Pinpoint the cell where the given text exists, returning its [X, Y] midpoint coordinate. 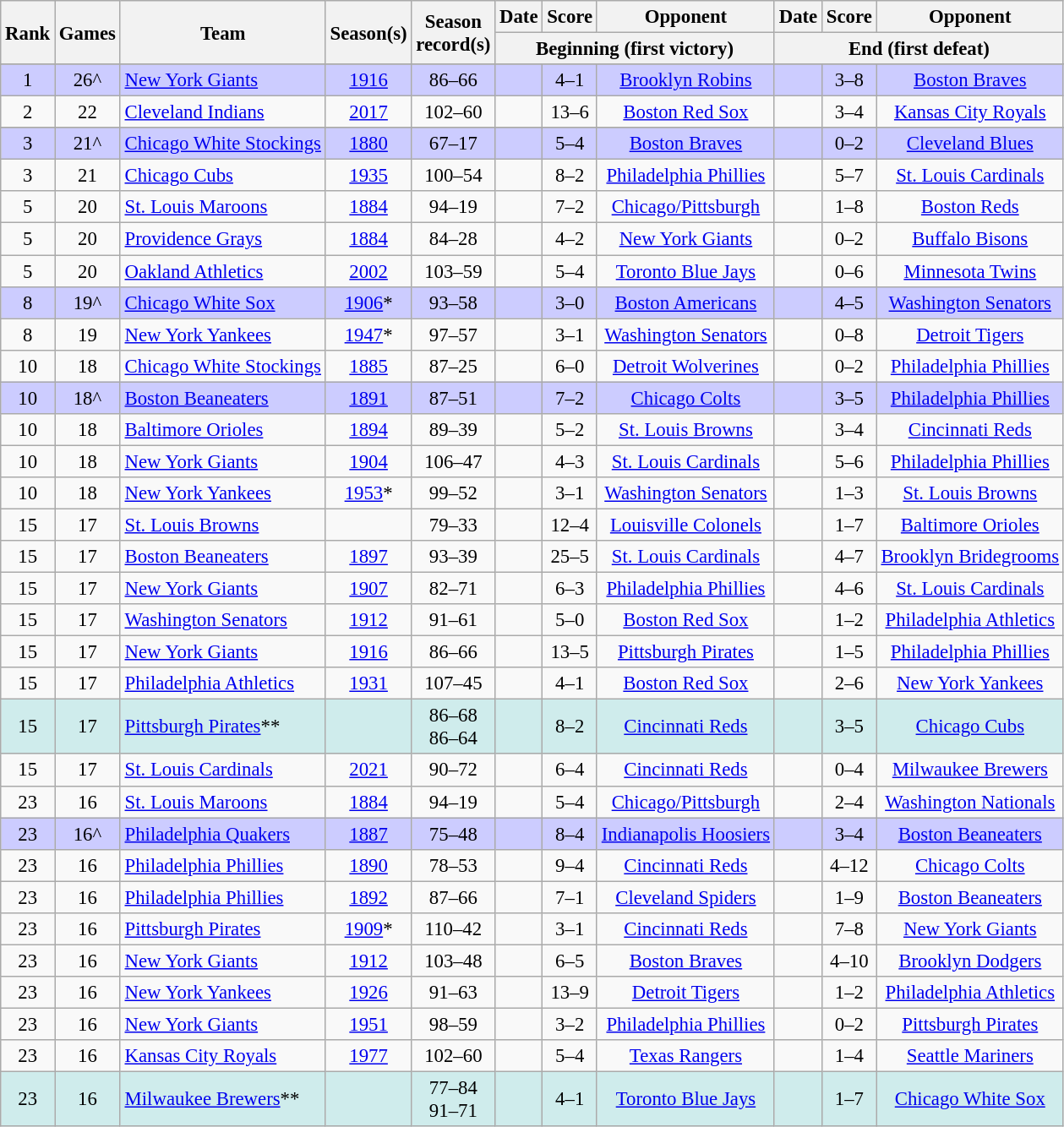
67–17 [453, 144]
Brooklyn Dodgers [970, 961]
89–39 [453, 430]
79–33 [453, 525]
98–59 [453, 1024]
4–3 [570, 461]
2002 [368, 271]
87–66 [453, 897]
21 [88, 176]
3–2 [570, 1024]
93–39 [453, 557]
4–12 [850, 865]
19^ [88, 302]
Buffalo Bisons [970, 239]
4–7 [850, 557]
5–0 [570, 620]
93–58 [453, 302]
Seattle Mariners [970, 1056]
1907 [368, 589]
78–53 [453, 865]
91–63 [453, 993]
7–1 [570, 897]
1909* [368, 929]
Philadelphia Quakers [223, 834]
1892 [368, 897]
6–5 [570, 961]
107–45 [453, 683]
1880 [368, 144]
Beginning (first victory) [636, 49]
7–8 [850, 929]
6–3 [570, 589]
Milwaukee Brewers [970, 770]
1906* [368, 302]
103–59 [453, 271]
82–71 [453, 589]
1894 [368, 430]
13–9 [570, 993]
1–5 [850, 652]
Texas Rangers [685, 1056]
5–6 [850, 461]
Providence Grays [223, 239]
Rank [28, 32]
22 [88, 112]
16^ [88, 834]
Washington Nationals [970, 802]
6–0 [570, 366]
4–2 [570, 239]
Boston Reds [970, 207]
1926 [368, 993]
Boston Americans [685, 302]
End (first defeat) [919, 49]
8–4 [570, 834]
110–42 [453, 929]
2021 [368, 770]
4–6 [850, 589]
1953* [368, 493]
2–4 [850, 802]
Cleveland Spiders [685, 897]
1890 [368, 865]
103–48 [453, 961]
77–8491–71 [453, 1100]
84–28 [453, 239]
1891 [368, 398]
Louisville Colonels [685, 525]
91–61 [453, 620]
1935 [368, 176]
75–48 [453, 834]
1885 [368, 366]
9–4 [570, 865]
1–9 [850, 897]
Season(s) [368, 32]
13–6 [570, 112]
Cleveland Indians [223, 112]
0–8 [850, 335]
2–6 [850, 683]
2 [28, 112]
25–5 [570, 557]
0–6 [850, 271]
1977 [368, 1056]
2017 [368, 112]
3–8 [850, 80]
1931 [368, 683]
5–7 [850, 176]
Brooklyn Bridegrooms [970, 557]
3–0 [570, 302]
87–25 [453, 366]
1–8 [850, 207]
1–3 [850, 493]
100–54 [453, 176]
Milwaukee Brewers** [223, 1100]
Team [223, 32]
1947* [368, 335]
86–6886–64 [453, 727]
Minnesota Twins [970, 271]
0–4 [850, 770]
1897 [368, 557]
Cleveland Blues [970, 144]
18^ [88, 398]
1 [28, 80]
12–4 [570, 525]
6–4 [570, 770]
Pittsburgh Pirates** [223, 727]
1887 [368, 834]
87–51 [453, 398]
1–4 [850, 1056]
99–52 [453, 493]
4–10 [850, 961]
1951 [368, 1024]
Oakland Athletics [223, 271]
26^ [88, 80]
4–5 [850, 302]
Brooklyn Robins [685, 80]
19 [88, 335]
21^ [88, 144]
5–2 [570, 430]
Detroit Wolverines [685, 366]
1904 [368, 461]
106–47 [453, 461]
90–72 [453, 770]
97–57 [453, 335]
13–5 [570, 652]
Games [88, 32]
Seasonrecord(s) [453, 32]
Indianapolis Hoosiers [685, 834]
